For the text-containing cell, return its midpoint in (x, y) coordinate format. 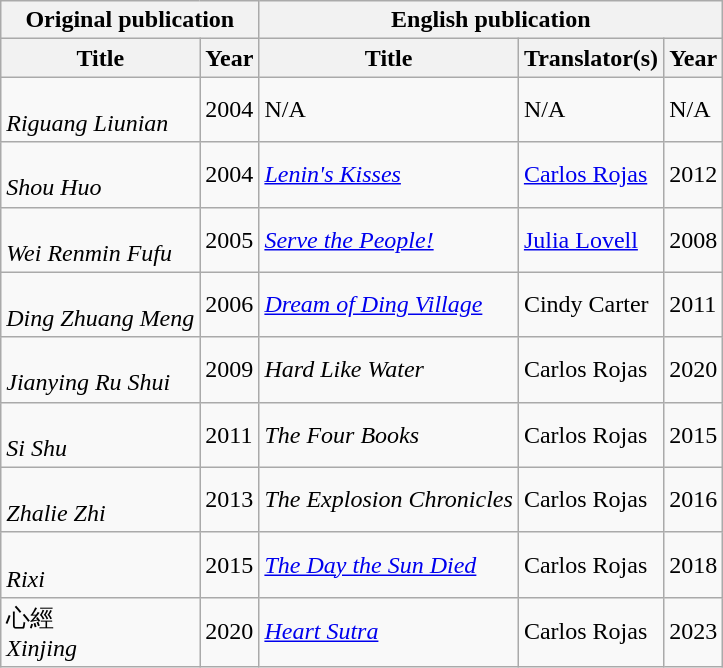
The Four Books (389, 434)
Heart Sutra (389, 632)
Zhalie Zhi (100, 500)
Riguang Liunian (100, 110)
Serve the People! (389, 240)
Hard Like Water (389, 370)
The Day the Sun Died (389, 564)
2018 (694, 564)
2016 (694, 500)
Rixi (100, 564)
Dream of Ding Village (389, 304)
Cindy Carter (590, 304)
2012 (694, 174)
2008 (694, 240)
2013 (230, 500)
2005 (230, 240)
Wei Renmin Fufu (100, 240)
Ding Zhuang Meng (100, 304)
Si Shu (100, 434)
Translator(s) (590, 58)
English publication (491, 20)
Lenin's Kisses (389, 174)
2023 (694, 632)
2006 (230, 304)
Shou Huo (100, 174)
Original publication (130, 20)
心經Xinjing (100, 632)
Julia Lovell (590, 240)
The Explosion Chronicles (389, 500)
2009 (230, 370)
Jianying Ru Shui (100, 370)
